Return the [X, Y] coordinate for the center point of the cell that contains the specified text.  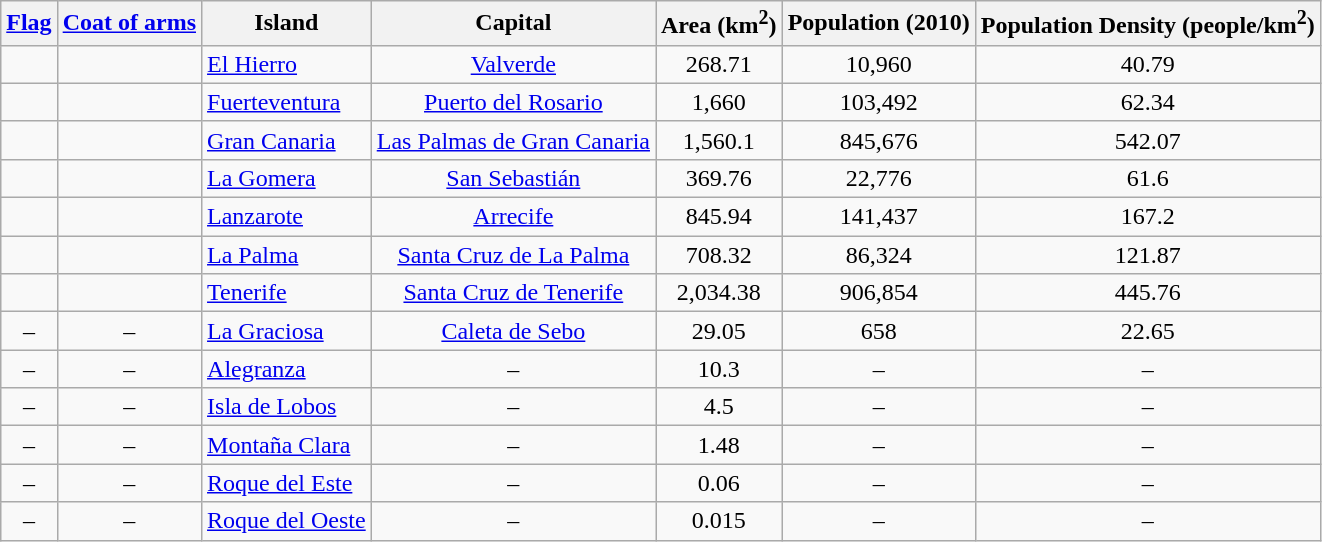
0.015 [720, 521]
141,437 [878, 217]
Caleta de Sebo [513, 331]
Montaña Clara [287, 445]
29.05 [720, 331]
62.34 [1148, 102]
Flag [29, 24]
845,676 [878, 140]
658 [878, 331]
10.3 [720, 369]
La Gomera [287, 178]
Santa Cruz de La Palma [513, 255]
Alegranza [287, 369]
4.5 [720, 407]
La Palma [287, 255]
1.48 [720, 445]
Gran Canaria [287, 140]
San Sebastián [513, 178]
103,492 [878, 102]
369.76 [720, 178]
Valverde [513, 64]
445.76 [1148, 293]
40.79 [1148, 64]
Roque del Oeste [287, 521]
167.2 [1148, 217]
Population Density (people/km2) [1148, 24]
Arrecife [513, 217]
121.87 [1148, 255]
Isla de Lobos [287, 407]
Tenerife [287, 293]
Las Palmas de Gran Canaria [513, 140]
61.6 [1148, 178]
Lanzarote [287, 217]
22,776 [878, 178]
Area (km2) [720, 24]
10,960 [878, 64]
2,034.38 [720, 293]
268.71 [720, 64]
542.07 [1148, 140]
0.06 [720, 483]
El Hierro [287, 64]
845.94 [720, 217]
Coat of arms [129, 24]
Roque del Este [287, 483]
Population (2010) [878, 24]
86,324 [878, 255]
Fuerteventura [287, 102]
Capital [513, 24]
Puerto del Rosario [513, 102]
La Graciosa [287, 331]
Santa Cruz de Tenerife [513, 293]
22.65 [1148, 331]
1,660 [720, 102]
708.32 [720, 255]
Island [287, 24]
1,560.1 [720, 140]
906,854 [878, 293]
